Provide the [X, Y] coordinate of the cell's center where the given text is located.  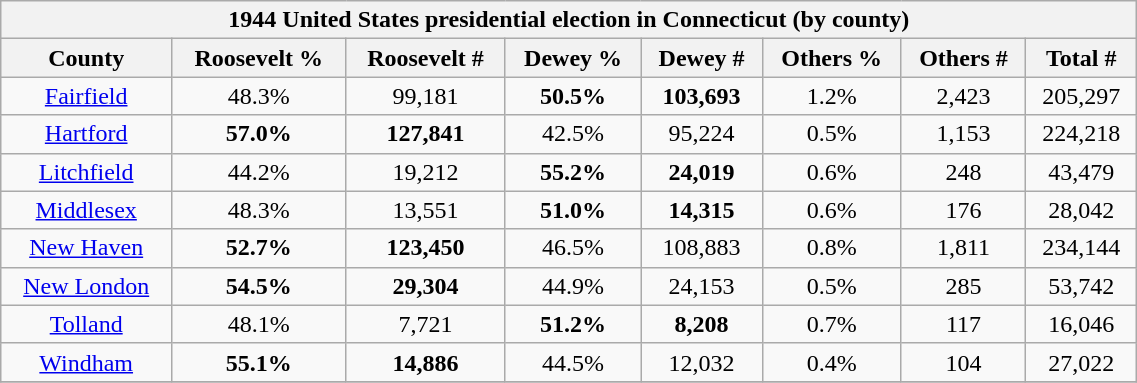
Fairfield [86, 96]
8,208 [702, 324]
0.4% [832, 362]
Roosevelt % [259, 58]
Roosevelt # [426, 58]
176 [963, 210]
Litchfield [86, 172]
57.0% [259, 134]
1944 United States presidential election in Connecticut (by county) [569, 20]
12,032 [702, 362]
54.5% [259, 286]
2,423 [963, 96]
104 [963, 362]
13,551 [426, 210]
19,212 [426, 172]
117 [963, 324]
0.8% [832, 248]
Dewey # [702, 58]
51.2% [573, 324]
285 [963, 286]
123,450 [426, 248]
0.7% [832, 324]
1,153 [963, 134]
127,841 [426, 134]
205,297 [1082, 96]
50.5% [573, 96]
County [86, 58]
103,693 [702, 96]
43,479 [1082, 172]
Others % [832, 58]
Others # [963, 58]
224,218 [1082, 134]
99,181 [426, 96]
New Haven [86, 248]
14,886 [426, 362]
234,144 [1082, 248]
1.2% [832, 96]
95,224 [702, 134]
48.1% [259, 324]
14,315 [702, 210]
Total # [1082, 58]
29,304 [426, 286]
52.7% [259, 248]
51.0% [573, 210]
1,811 [963, 248]
Middlesex [86, 210]
24,153 [702, 286]
44.5% [573, 362]
28,042 [1082, 210]
New London [86, 286]
44.2% [259, 172]
24,019 [702, 172]
27,022 [1082, 362]
7,721 [426, 324]
Windham [86, 362]
46.5% [573, 248]
Tolland [86, 324]
55.1% [259, 362]
Hartford [86, 134]
248 [963, 172]
Dewey % [573, 58]
42.5% [573, 134]
55.2% [573, 172]
108,883 [702, 248]
53,742 [1082, 286]
44.9% [573, 286]
16,046 [1082, 324]
